Pinpoint the cell where the given text exists, returning its (X, Y) midpoint coordinate. 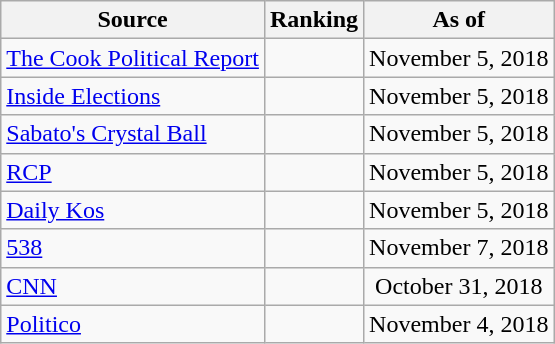
November 4, 2018 (459, 324)
RCP (133, 172)
Politico (133, 324)
CNN (133, 286)
Source (133, 20)
Ranking (314, 20)
October 31, 2018 (459, 286)
Inside Elections (133, 96)
Daily Kos (133, 210)
The Cook Political Report (133, 58)
November 7, 2018 (459, 248)
Sabato's Crystal Ball (133, 134)
538 (133, 248)
As of (459, 20)
